Pinpoint the cell where the given text exists, returning its [X, Y] midpoint coordinate. 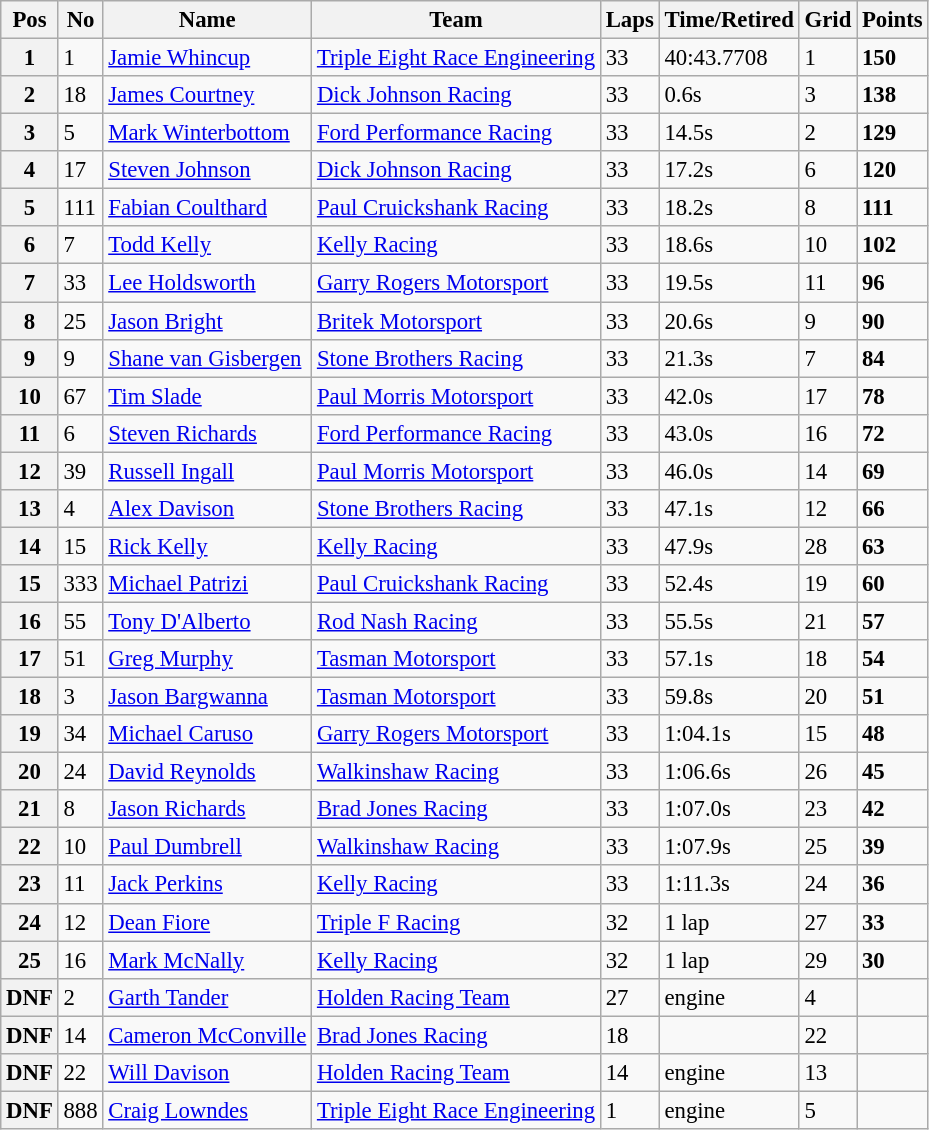
40:43.7708 [729, 58]
Shane van Gisbergen [208, 358]
84 [892, 358]
Tim Slade [208, 396]
Paul Dumbrell [208, 847]
18.6s [729, 245]
David Reynolds [208, 772]
Laps [630, 20]
James Courtney [208, 95]
1:06.6s [729, 772]
Alex Davison [208, 509]
60 [892, 584]
55.5s [729, 621]
Lee Holdsworth [208, 283]
72 [892, 433]
Dean Fiore [208, 922]
No [80, 20]
20.6s [729, 321]
52.4s [729, 584]
Michael Patrizi [208, 584]
69 [892, 471]
102 [892, 245]
36 [892, 885]
Team [456, 20]
Michael Caruso [208, 734]
54 [892, 659]
19.5s [729, 283]
45 [892, 772]
Mark Winterbottom [208, 133]
43.0s [729, 433]
90 [892, 321]
Points [892, 20]
57.1s [729, 659]
1:07.0s [729, 809]
Todd Kelly [208, 245]
63 [892, 546]
333 [80, 584]
Steven Johnson [208, 170]
0.6s [729, 95]
28 [828, 546]
57 [892, 621]
Russell Ingall [208, 471]
47.1s [729, 509]
66 [892, 509]
Jason Bargwanna [208, 697]
59.8s [729, 697]
Jamie Whincup [208, 58]
67 [80, 396]
26 [828, 772]
46.0s [729, 471]
Greg Murphy [208, 659]
42.0s [729, 396]
Fabian Coulthard [208, 208]
Craig Lowndes [208, 1110]
Rick Kelly [208, 546]
Will Davison [208, 1073]
Jack Perkins [208, 885]
17.2s [729, 170]
Jason Bright [208, 321]
129 [892, 133]
Pos [30, 20]
1:11.3s [729, 885]
18.2s [729, 208]
Name [208, 20]
120 [892, 170]
Time/Retired [729, 20]
Grid [828, 20]
48 [892, 734]
30 [892, 960]
1:07.9s [729, 847]
96 [892, 283]
42 [892, 809]
Britek Motorsport [456, 321]
21.3s [729, 358]
34 [80, 734]
Garth Tander [208, 997]
Rod Nash Racing [456, 621]
150 [892, 58]
Jason Richards [208, 809]
138 [892, 95]
Mark McNally [208, 960]
78 [892, 396]
47.9s [729, 546]
Triple F Racing [456, 922]
1:04.1s [729, 734]
Tony D'Alberto [208, 621]
Steven Richards [208, 433]
55 [80, 621]
Cameron McConville [208, 1035]
14.5s [729, 133]
29 [828, 960]
888 [80, 1110]
